Locate the cell with the specified text and output its (X, Y) center coordinate. 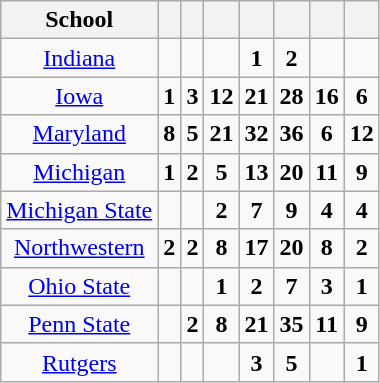
Michigan (80, 172)
13 (256, 172)
Maryland (80, 134)
16 (326, 96)
28 (292, 96)
36 (292, 134)
Northwestern (80, 248)
Michigan State (80, 210)
Indiana (80, 58)
Ohio State (80, 286)
17 (256, 248)
35 (292, 324)
Penn State (80, 324)
Iowa (80, 96)
School (80, 20)
Rutgers (80, 362)
32 (256, 134)
